For the text-containing cell, return its midpoint in [x, y] coordinate format. 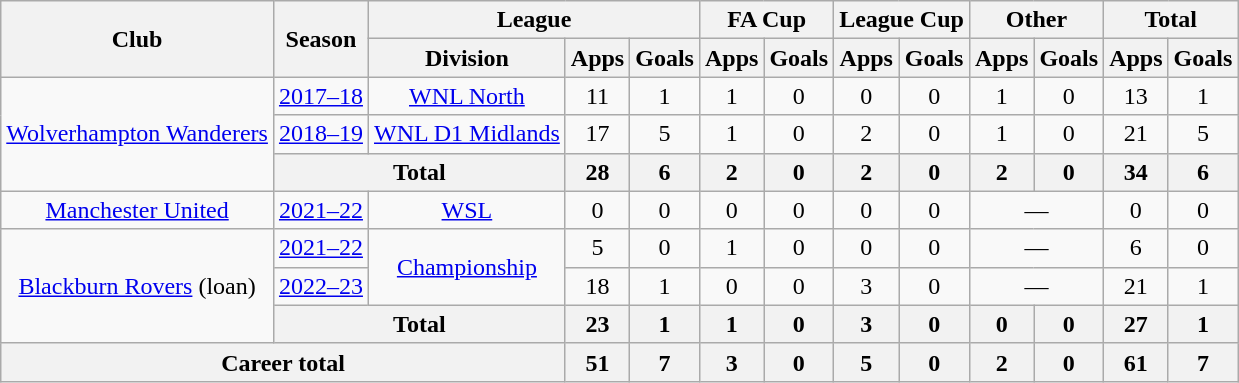
61 [1136, 362]
Career total [284, 362]
13 [1136, 96]
Wolverhampton Wanderers [138, 134]
WNL North [466, 96]
Blackburn Rovers (loan) [138, 286]
11 [597, 96]
34 [1136, 172]
Club [138, 39]
23 [597, 324]
Season [320, 39]
WNL D1 Midlands [466, 134]
Manchester United [138, 210]
18 [597, 286]
51 [597, 362]
2018–19 [320, 134]
27 [1136, 324]
17 [597, 134]
League Cup [902, 20]
WSL [466, 210]
Other [1036, 20]
2017–18 [320, 96]
Division [466, 58]
Championship [466, 267]
28 [597, 172]
FA Cup [766, 20]
League [534, 20]
2022–23 [320, 286]
